From the cell containing the given text, extract its center point as [X, Y] coordinate. 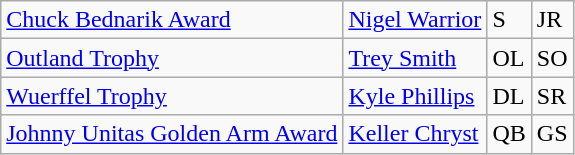
SR [552, 96]
Outland Trophy [172, 58]
Nigel Warrior [415, 20]
Wuerffel Trophy [172, 96]
Kyle Phillips [415, 96]
QB [509, 134]
S [509, 20]
OL [509, 58]
Johnny Unitas Golden Arm Award [172, 134]
GS [552, 134]
JR [552, 20]
SO [552, 58]
Keller Chryst [415, 134]
DL [509, 96]
Chuck Bednarik Award [172, 20]
Trey Smith [415, 58]
